Output the (X, Y) coordinate of the center of the cell containing the given text.  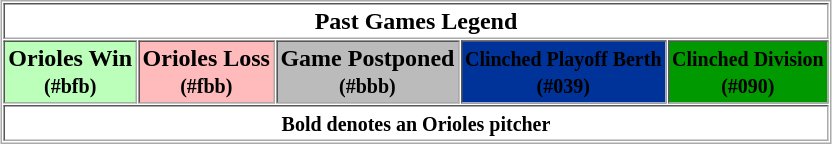
Game Postponed (#bbb) (368, 72)
Clinched Playoff Berth (#039) (563, 72)
Past Games Legend (416, 21)
Clinched Division (#090) (748, 72)
Orioles Loss (#fbb) (206, 72)
Orioles Win (#bfb) (70, 72)
Bold denotes an Orioles pitcher (416, 123)
